Scan for the cell matching the given text and deliver its [x, y] coordinate at center. 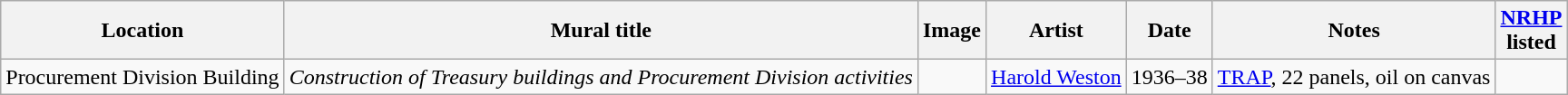
Notes [1354, 31]
Location [142, 31]
Image [951, 31]
Procurement Division Building [142, 77]
Date [1169, 31]
Construction of Treasury buildings and Procurement Division activities [601, 77]
1936–38 [1169, 77]
TRAP, 22 panels, oil on canvas [1354, 77]
Harold Weston [1056, 77]
NRHPlisted [1532, 31]
Mural title [601, 31]
Artist [1056, 31]
